Pinpoint the cell where the given text exists, returning its (x, y) midpoint coordinate. 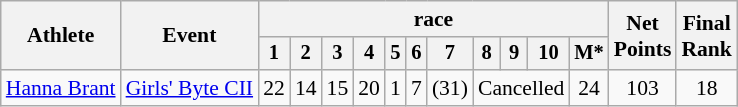
10 (549, 54)
2 (306, 54)
Cancelled (521, 88)
(31) (450, 88)
4 (369, 54)
20 (369, 88)
24 (588, 88)
103 (643, 88)
M* (588, 54)
5 (396, 54)
18 (706, 88)
9 (514, 54)
15 (338, 88)
NetPoints (643, 36)
6 (416, 54)
14 (306, 88)
race (434, 19)
3 (338, 54)
Hanna Brant (61, 88)
22 (274, 88)
Girls' Byte CII (190, 88)
Athlete (61, 36)
Final Rank (706, 36)
8 (486, 54)
Event (190, 36)
